Locate the cell with the specified text and output its (x, y) center coordinate. 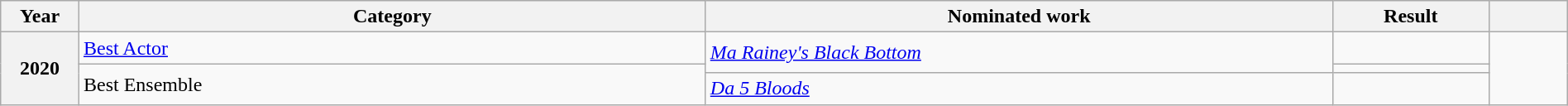
Ma Rainey's Black Bottom (1019, 53)
Category (392, 17)
Best Actor (392, 48)
Da 5 Bloods (1019, 89)
Best Ensemble (392, 84)
Year (40, 17)
2020 (40, 68)
Result (1411, 17)
Nominated work (1019, 17)
